Search for the cell housing the specified text and yield its [x, y] center coordinate. 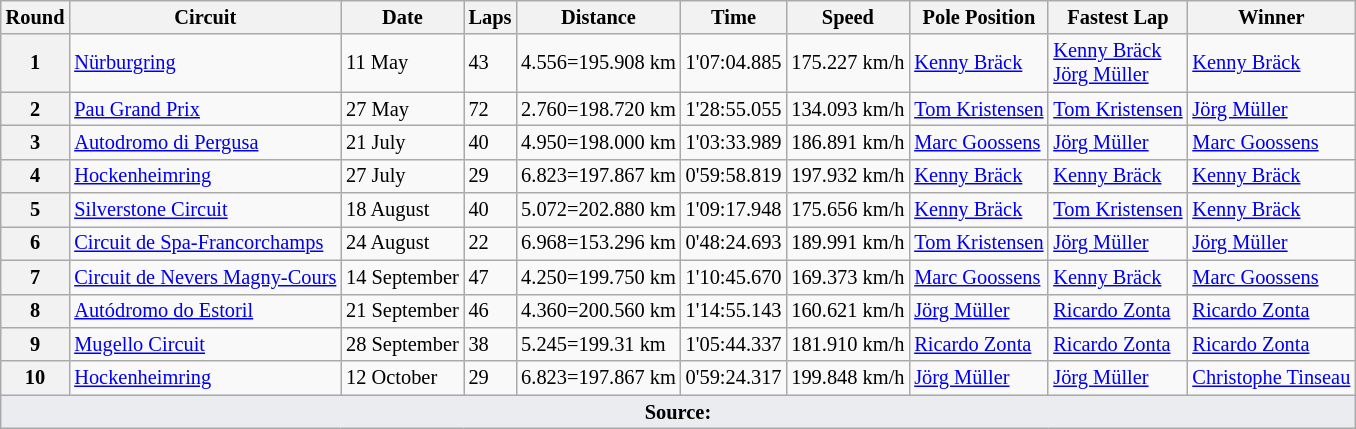
Pau Grand Prix [205, 109]
Distance [598, 17]
134.093 km/h [848, 109]
12 October [402, 378]
Circuit de Nevers Magny-Cours [205, 277]
21 July [402, 142]
27 May [402, 109]
Nürburgring [205, 63]
21 September [402, 311]
0'59:58.819 [734, 176]
181.910 km/h [848, 344]
10 [36, 378]
38 [490, 344]
175.227 km/h [848, 63]
4.360=200.560 km [598, 311]
Mugello Circuit [205, 344]
18 August [402, 210]
46 [490, 311]
Silverstone Circuit [205, 210]
5 [36, 210]
5.245=199.31 km [598, 344]
6.968=153.296 km [598, 243]
199.848 km/h [848, 378]
28 September [402, 344]
8 [36, 311]
14 September [402, 277]
1'03:33.989 [734, 142]
1'10:45.670 [734, 277]
175.656 km/h [848, 210]
Autodromo di Pergusa [205, 142]
0'48:24.693 [734, 243]
Autódromo do Estoril [205, 311]
9 [36, 344]
1'07:04.885 [734, 63]
0'59:24.317 [734, 378]
2.760=198.720 km [598, 109]
27 July [402, 176]
Circuit [205, 17]
186.891 km/h [848, 142]
160.621 km/h [848, 311]
1'14:55.143 [734, 311]
1'28:55.055 [734, 109]
2 [36, 109]
Winner [1271, 17]
4.556=195.908 km [598, 63]
197.932 km/h [848, 176]
Source: [678, 412]
11 May [402, 63]
43 [490, 63]
47 [490, 277]
5.072=202.880 km [598, 210]
Circuit de Spa-Francorchamps [205, 243]
3 [36, 142]
1 [36, 63]
22 [490, 243]
Christophe Tinseau [1271, 378]
Laps [490, 17]
1'05:44.337 [734, 344]
169.373 km/h [848, 277]
Round [36, 17]
Kenny Bräck Jörg Müller [1118, 63]
1'09:17.948 [734, 210]
7 [36, 277]
Speed [848, 17]
6 [36, 243]
Fastest Lap [1118, 17]
72 [490, 109]
Pole Position [978, 17]
189.991 km/h [848, 243]
4.250=199.750 km [598, 277]
Date [402, 17]
4.950=198.000 km [598, 142]
Time [734, 17]
4 [36, 176]
24 August [402, 243]
